Capture the cell that displays the provided text and extract its (X, Y) central coordinate. 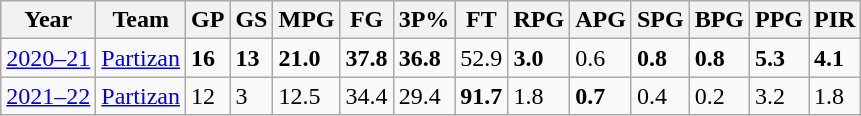
Year (48, 20)
5.3 (780, 58)
34.4 (366, 96)
0.7 (601, 96)
3.0 (539, 58)
PPG (780, 20)
36.8 (424, 58)
BPG (719, 20)
0.4 (660, 96)
0.2 (719, 96)
4.1 (835, 58)
GS (252, 20)
APG (601, 20)
3.2 (780, 96)
FG (366, 20)
37.8 (366, 58)
MPG (306, 20)
29.4 (424, 96)
RPG (539, 20)
12.5 (306, 96)
3P% (424, 20)
13 (252, 58)
12 (208, 96)
91.7 (482, 96)
Team (141, 20)
3 (252, 96)
FT (482, 20)
PIR (835, 20)
16 (208, 58)
2021–22 (48, 96)
0.6 (601, 58)
GP (208, 20)
2020–21 (48, 58)
52.9 (482, 58)
21.0 (306, 58)
SPG (660, 20)
